Identify which cell holds the provided text, then report its [X, Y] central coordinate. 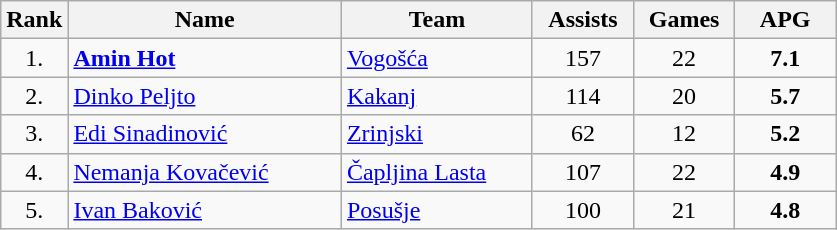
5.2 [786, 134]
Amin Hot [205, 58]
114 [582, 96]
Dinko Peljto [205, 96]
Nemanja Kovačević [205, 172]
3. [34, 134]
4. [34, 172]
Zrinjski [436, 134]
21 [684, 210]
Assists [582, 20]
4.9 [786, 172]
Posušje [436, 210]
100 [582, 210]
4.8 [786, 210]
APG [786, 20]
7.1 [786, 58]
Team [436, 20]
Ivan Baković [205, 210]
2. [34, 96]
1. [34, 58]
Čapljina Lasta [436, 172]
107 [582, 172]
62 [582, 134]
5. [34, 210]
Edi Sinadinović [205, 134]
157 [582, 58]
5.7 [786, 96]
Vogošća [436, 58]
Games [684, 20]
20 [684, 96]
12 [684, 134]
Rank [34, 20]
Name [205, 20]
Kakanj [436, 96]
